Determine the (x, y) coordinate at the center of the cell enclosing the given text.  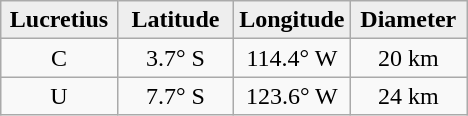
U (59, 96)
24 km (408, 96)
3.7° S (175, 58)
Latitude (175, 20)
7.7° S (175, 96)
Diameter (408, 20)
20 km (408, 58)
123.6° W (292, 96)
Lucretius (59, 20)
114.4° W (292, 58)
Longitude (292, 20)
C (59, 58)
